Return [x, y] of the center of cell containing provided text 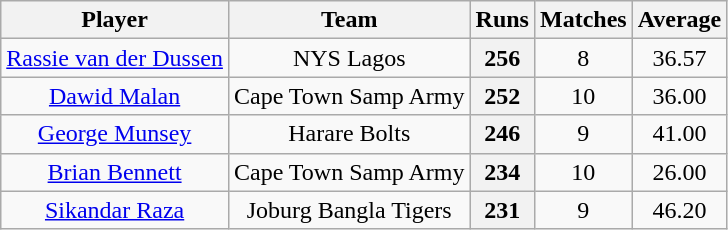
41.00 [680, 134]
231 [502, 210]
246 [502, 134]
NYS Lagos [349, 58]
Runs [502, 20]
Dawid Malan [115, 96]
Matches [583, 20]
256 [502, 58]
Average [680, 20]
Joburg Bangla Tigers [349, 210]
252 [502, 96]
George Munsey [115, 134]
Sikandar Raza [115, 210]
36.57 [680, 58]
Player [115, 20]
Harare Bolts [349, 134]
234 [502, 172]
26.00 [680, 172]
Team [349, 20]
Brian Bennett [115, 172]
Rassie van der Dussen [115, 58]
46.20 [680, 210]
8 [583, 58]
36.00 [680, 96]
